From the cell containing the given text, extract its center point as (x, y) coordinate. 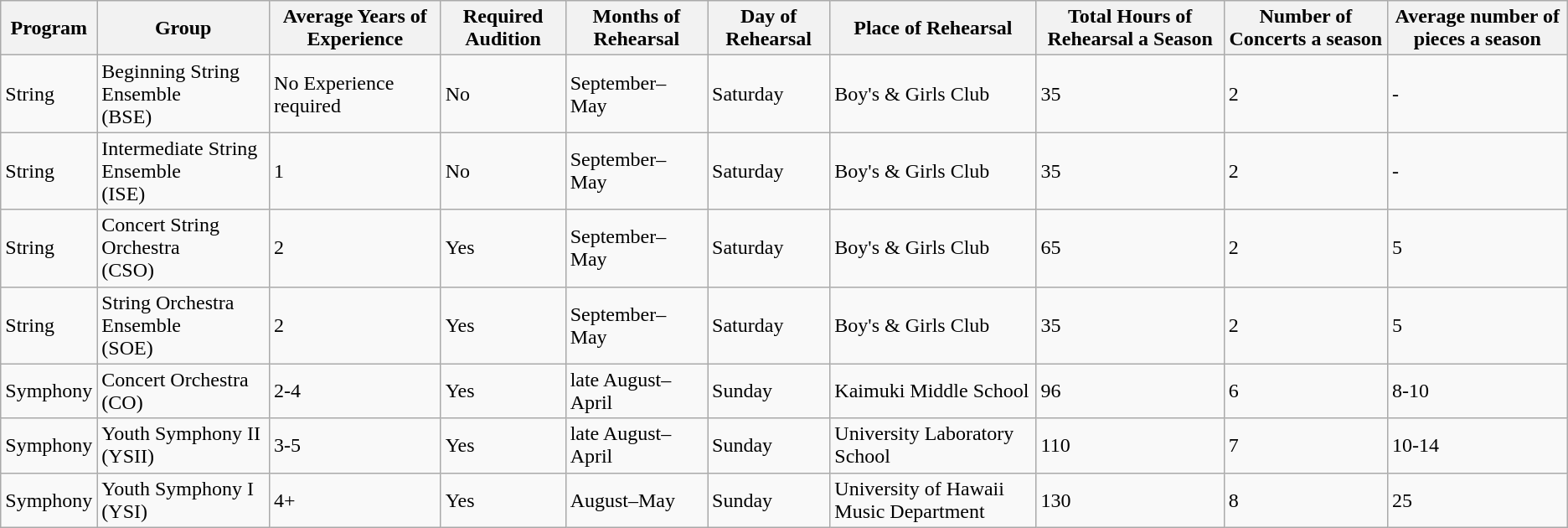
8 (1305, 500)
Intermediate String Ensemble(ISE) (183, 171)
String Orchestra Ensemble(SOE) (183, 325)
Average number of pieces a season (1478, 28)
Program (49, 28)
Months of Rehearsal (637, 28)
25 (1478, 500)
96 (1130, 391)
110 (1130, 446)
1 (355, 171)
Required Audition (503, 28)
Concert String Orchestra(CSO) (183, 248)
4+ (355, 500)
Youth Symphony II(YSII) (183, 446)
Place of Rehearsal (933, 28)
2-4 (355, 391)
University of Hawaii Music Department (933, 500)
Kaimuki Middle School (933, 391)
Beginning String Ensemble(BSE) (183, 94)
Youth Symphony I(YSI) (183, 500)
3-5 (355, 446)
7 (1305, 446)
8-10 (1478, 391)
August–May (637, 500)
Group (183, 28)
Average Years of Experience (355, 28)
Total Hours of Rehearsal a Season (1130, 28)
10-14 (1478, 446)
130 (1130, 500)
6 (1305, 391)
Day of Rehearsal (769, 28)
No Experience required (355, 94)
65 (1130, 248)
Number of Concerts a season (1305, 28)
Concert Orchestra(CO) (183, 391)
University Laboratory School (933, 446)
